Capture the cell that displays the provided text and extract its [X, Y] central coordinate. 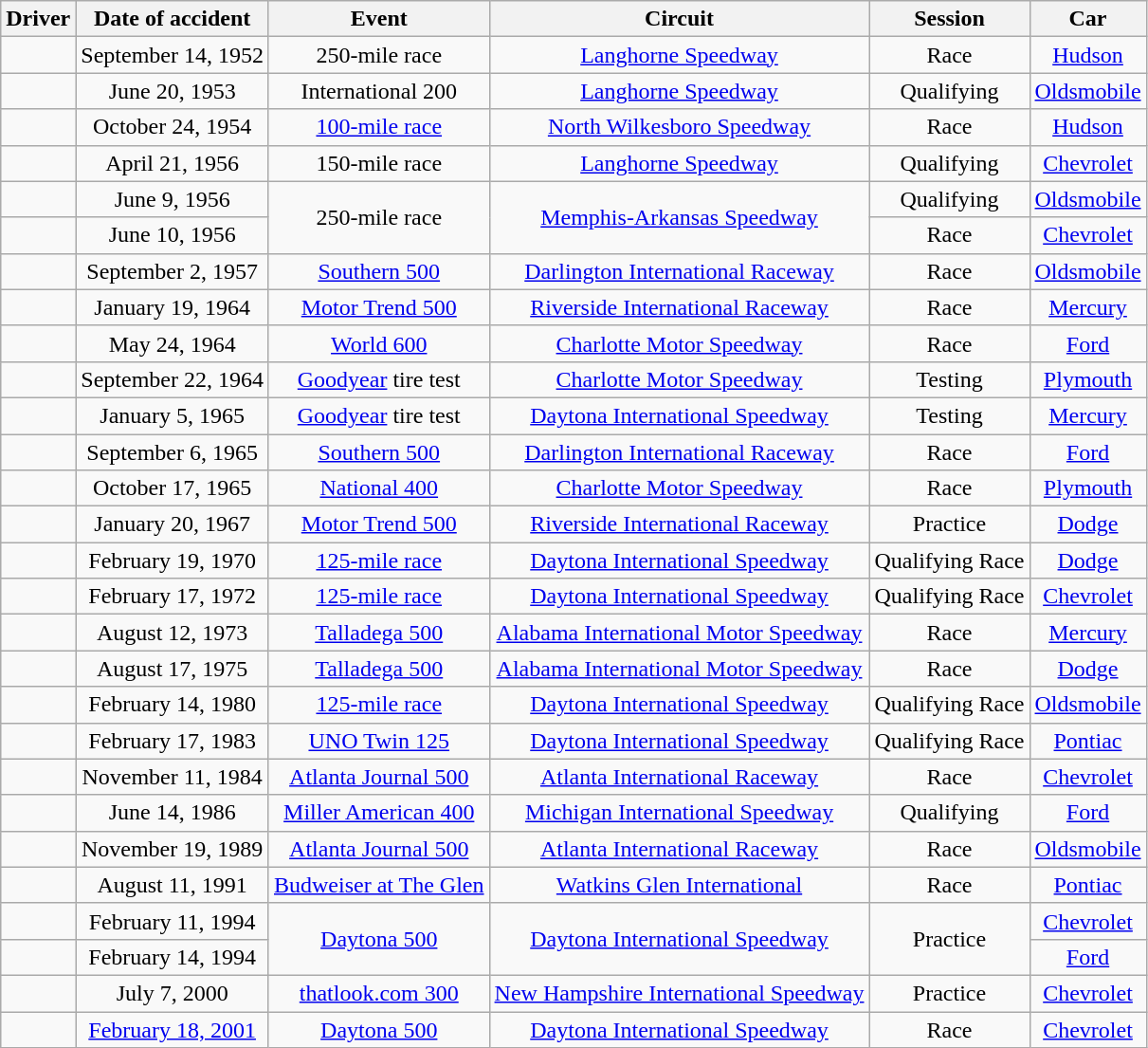
North Wilkesboro Speedway [679, 127]
Budweiser at The Glen [379, 885]
Watkins Glen International [679, 885]
January 5, 1965 [173, 415]
August 12, 1973 [173, 633]
July 7, 2000 [173, 993]
150-mile race [379, 163]
November 19, 1989 [173, 849]
October 17, 1965 [173, 488]
World 600 [379, 343]
100-mile race [379, 127]
February 14, 1994 [173, 957]
UNO Twin 125 [379, 741]
October 24, 1954 [173, 127]
June 14, 1986 [173, 813]
August 11, 1991 [173, 885]
International 200 [379, 91]
February 19, 1970 [173, 561]
thatlook.com 300 [379, 993]
Date of accident [173, 19]
February 18, 2001 [173, 1029]
September 14, 1952 [173, 55]
April 21, 1956 [173, 163]
Car [1088, 19]
New Hampshire International Speedway [679, 993]
January 19, 1964 [173, 307]
Miller American 400 [379, 813]
National 400 [379, 488]
September 6, 1965 [173, 452]
Michigan International Speedway [679, 813]
November 11, 1984 [173, 777]
February 17, 1972 [173, 597]
Circuit [679, 19]
June 20, 1953 [173, 91]
February 17, 1983 [173, 741]
June 9, 1956 [173, 199]
February 11, 1994 [173, 921]
September 2, 1957 [173, 271]
February 14, 1980 [173, 705]
September 22, 1964 [173, 379]
Session [950, 19]
January 20, 1967 [173, 524]
June 10, 1956 [173, 235]
Driver [38, 19]
Event [379, 19]
May 24, 1964 [173, 343]
Memphis-Arkansas Speedway [679, 217]
August 17, 1975 [173, 669]
